Return [x, y] of the center of cell containing provided text 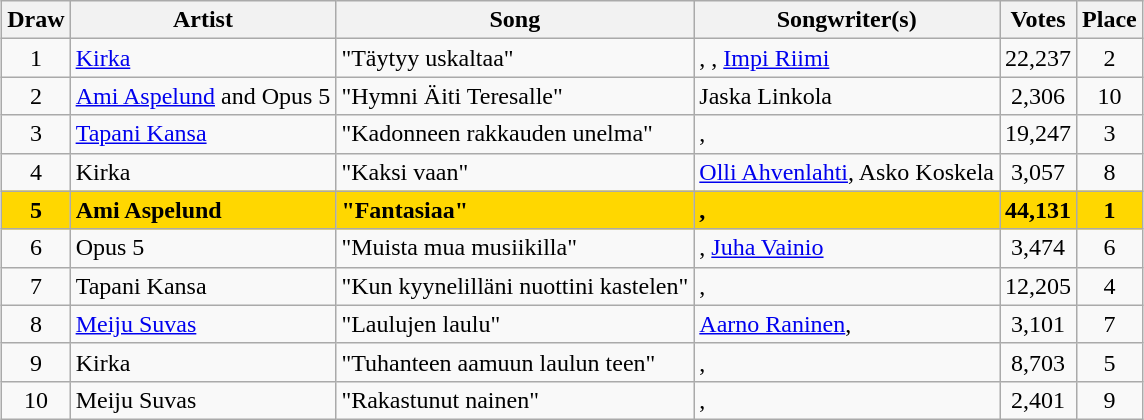
Place [1110, 20]
Olli Ahvenlahti, Asko Koskela [847, 172]
"Hymni Äiti Teresalle" [515, 96]
Jaska Linkola [847, 96]
Artist [203, 20]
22,237 [1038, 58]
Opus 5 [203, 248]
3,474 [1038, 248]
"Tuhanteen aamuun laulun teen" [515, 362]
, , Impi Riimi [847, 58]
2,401 [1038, 400]
44,131 [1038, 210]
"Rakastunut nainen" [515, 400]
Songwriter(s) [847, 20]
"Kadonneen rakkauden unelma" [515, 134]
12,205 [1038, 286]
"Kaksi vaan" [515, 172]
"Fantasiaa" [515, 210]
"Muista mua musiikilla" [515, 248]
Ami Aspelund and Opus 5 [203, 96]
3,057 [1038, 172]
Aarno Raninen, [847, 324]
8,703 [1038, 362]
"Täytyy uskaltaa" [515, 58]
, Juha Vainio [847, 248]
"Kun kyynelilläni nuottini kastelen" [515, 286]
Votes [1038, 20]
Song [515, 20]
2,306 [1038, 96]
3,101 [1038, 324]
19,247 [1038, 134]
Ami Aspelund [203, 210]
Draw [36, 20]
"Laulujen laulu" [515, 324]
